For the text-containing cell, return its midpoint in [X, Y] coordinate format. 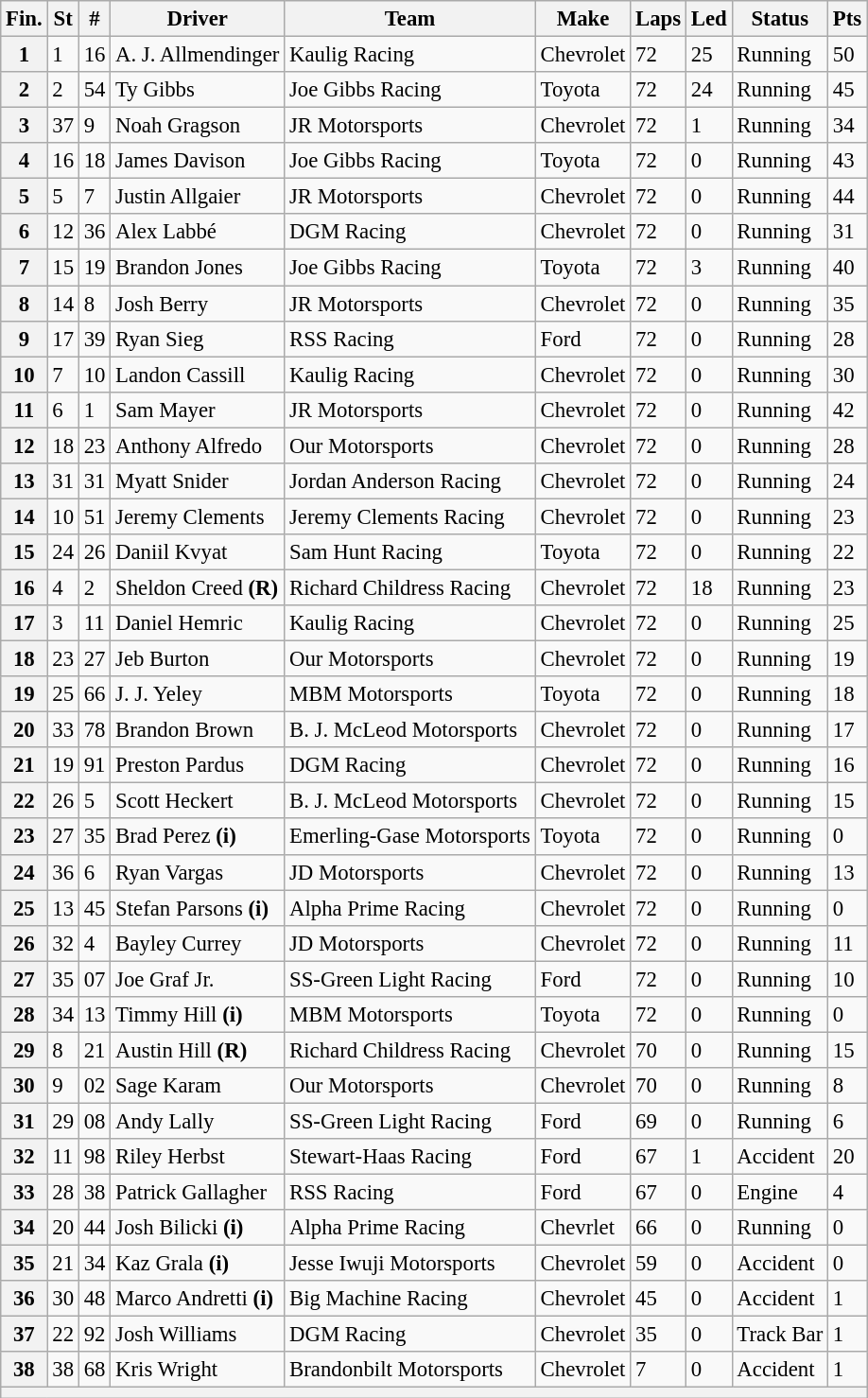
Jordan Anderson Racing [410, 481]
Sam Hunt Racing [410, 552]
Daniel Hemric [198, 623]
Andy Lally [198, 1121]
Bayley Currey [198, 943]
James Davison [198, 161]
Chevrlet [582, 1228]
# [95, 19]
Jeb Burton [198, 659]
Jeremy Clements Racing [410, 516]
Kris Wright [198, 1371]
Myatt Snider [198, 481]
Stewart-Haas Racing [410, 1157]
Alex Labbé [198, 232]
92 [95, 1335]
Big Machine Racing [410, 1299]
Noah Gragson [198, 126]
Fin. [25, 19]
51 [95, 516]
Brandon Jones [198, 268]
Emerling-Gase Motorsports [410, 837]
Brandonbilt Motorsports [410, 1371]
40 [847, 268]
Preston Pardus [198, 765]
Riley Herbst [198, 1157]
Make [582, 19]
07 [95, 979]
Austin Hill (R) [198, 1050]
Scott Heckert [198, 801]
Sage Karam [198, 1086]
Joe Graf Jr. [198, 979]
Status [780, 19]
59 [658, 1264]
Timmy Hill (i) [198, 1015]
Josh Berry [198, 304]
Brandon Brown [198, 730]
43 [847, 161]
Ty Gibbs [198, 90]
68 [95, 1371]
08 [95, 1121]
Team [410, 19]
Led [709, 19]
91 [95, 765]
Stefan Parsons (i) [198, 908]
48 [95, 1299]
Justin Allgaier [198, 197]
St [62, 19]
Anthony Alfredo [198, 446]
Josh Williams [198, 1335]
Kaz Grala (i) [198, 1264]
Patrick Gallagher [198, 1193]
69 [658, 1121]
98 [95, 1157]
Engine [780, 1193]
Landon Cassill [198, 375]
Laps [658, 19]
Ryan Vargas [198, 872]
Pts [847, 19]
54 [95, 90]
Sam Mayer [198, 410]
J. J. Yeley [198, 694]
Driver [198, 19]
Marco Andretti (i) [198, 1299]
A. J. Allmendinger [198, 55]
Brad Perez (i) [198, 837]
Track Bar [780, 1335]
78 [95, 730]
Josh Bilicki (i) [198, 1228]
Daniil Kvyat [198, 552]
Jeremy Clements [198, 516]
39 [95, 339]
50 [847, 55]
Ryan Sieg [198, 339]
Jesse Iwuji Motorsports [410, 1264]
42 [847, 410]
02 [95, 1086]
Sheldon Creed (R) [198, 587]
